Scan for the cell matching the given text and deliver its [X, Y] coordinate at center. 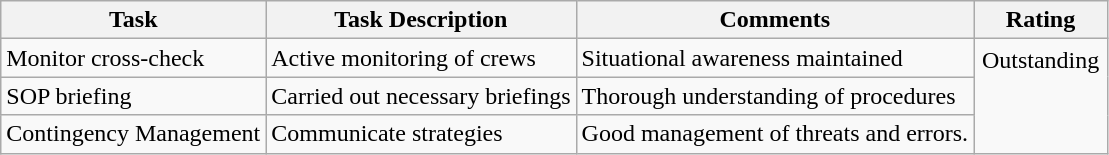
Monitor cross-check [134, 58]
Task Description [421, 20]
Carried out necessary briefings [421, 96]
Contingency Management [134, 134]
SOP briefing [134, 96]
Good management of threats and errors. [775, 134]
Task [134, 20]
Communicate strategies [421, 134]
Situational awareness maintained [775, 58]
Comments [775, 20]
Thorough understanding of procedures [775, 96]
Active monitoring of crews [421, 58]
Rating [1041, 20]
Outstanding [1041, 96]
